Output the (X, Y) coordinate of the center of the cell containing the given text.  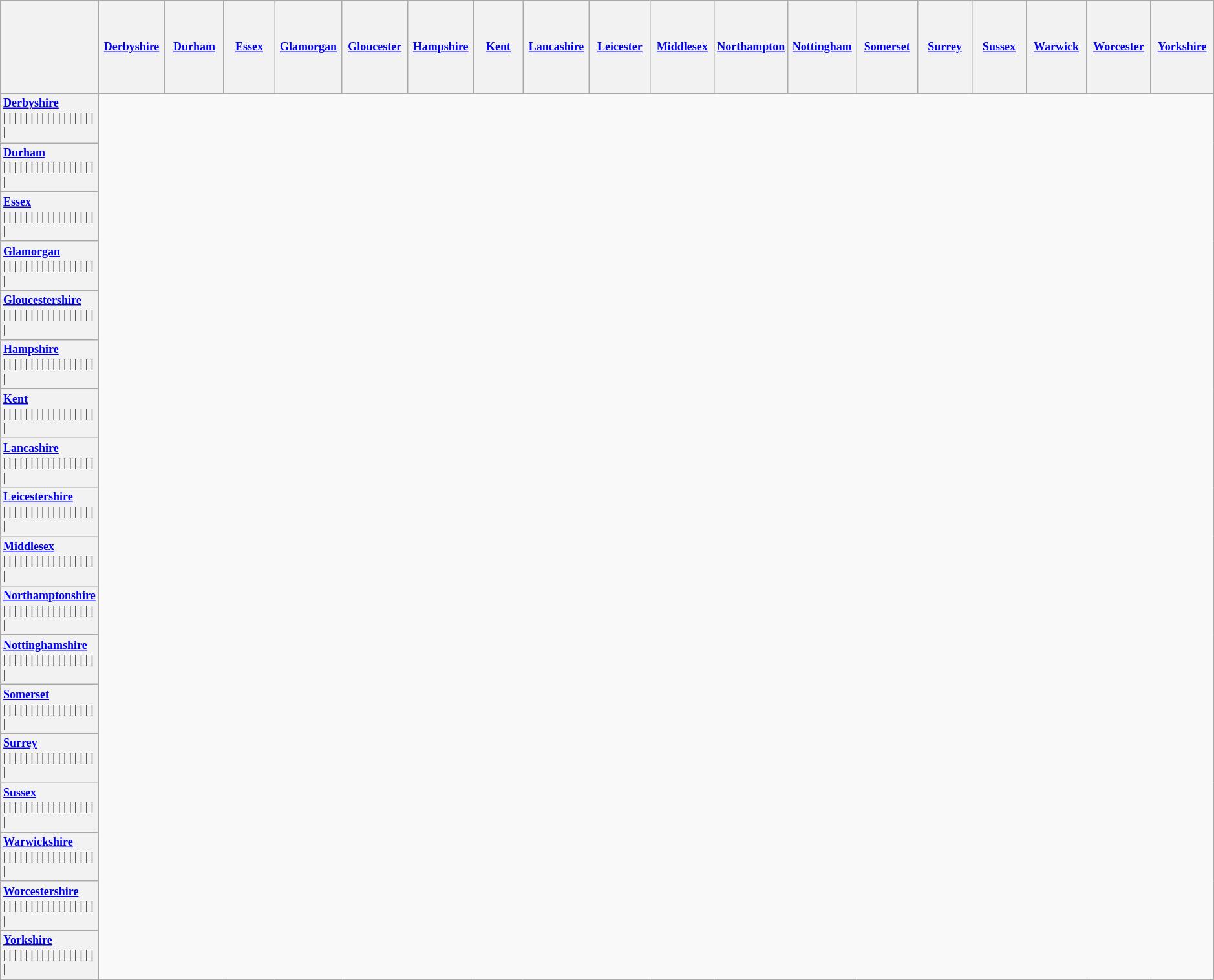
Worcester (1118, 47)
Nottingham (822, 47)
Derbyshire | | | | | | | | | | | | | | | | | | (49, 118)
Essex (250, 47)
Glamorgan (308, 47)
Essex | | | | | | | | | | | | | | | | | | (49, 217)
Leicestershire | | | | | | | | | | | | | | | | | | (49, 512)
Northamptonshire | | | | | | | | | | | | | | | | | | (49, 610)
Worcestershire | | | | | | | | | | | | | | | | | | (49, 906)
Middlesex (683, 47)
Surrey (944, 47)
Hampshire | | | | | | | | | | | | | | | | | | (49, 364)
Glamorgan | | | | | | | | | | | | | | | | | | (49, 266)
Kent (498, 47)
Yorkshire | | | | | | | | | | | | | | | | | | (49, 955)
Somerset | | | | | | | | | | | | | | | | | | (49, 708)
Lancashire | | | | | | | | | | | | | | | | | | (49, 463)
Somerset (887, 47)
Warwick (1056, 47)
Gloucester (375, 47)
Leicester (620, 47)
Hampshire (441, 47)
Sussex | | | | | | | | | | | | | | | | | | (49, 807)
Yorkshire (1182, 47)
Surrey | | | | | | | | | | | | | | | | | | (49, 758)
Kent | | | | | | | | | | | | | | | | | | (49, 413)
Nottinghamshire | | | | | | | | | | | | | | | | | | (49, 659)
Durham (194, 47)
Warwickshire | | | | | | | | | | | | | | | | | | (49, 857)
Northampton (751, 47)
Lancashire (556, 47)
Derbyshire (132, 47)
Sussex (999, 47)
Gloucestershire | | | | | | | | | | | | | | | | | | (49, 315)
Middlesex | | | | | | | | | | | | | | | | | | (49, 561)
Durham | | | | | | | | | | | | | | | | | | (49, 167)
